Scan for the cell matching the given text and deliver its [x, y] coordinate at center. 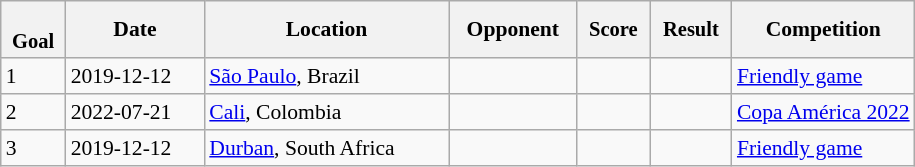
Competition [824, 30]
São Paulo, Brazil [326, 77]
Goal [34, 30]
2 [34, 112]
1 [34, 77]
Copa América 2022 [824, 112]
Durban, South Africa [326, 148]
Cali, Colombia [326, 112]
2022-07-21 [136, 112]
Location [326, 30]
Score [614, 30]
Date [136, 30]
Opponent [513, 30]
3 [34, 148]
Result [691, 30]
